Return the [X, Y] coordinate for the center point of the cell that contains the specified text.  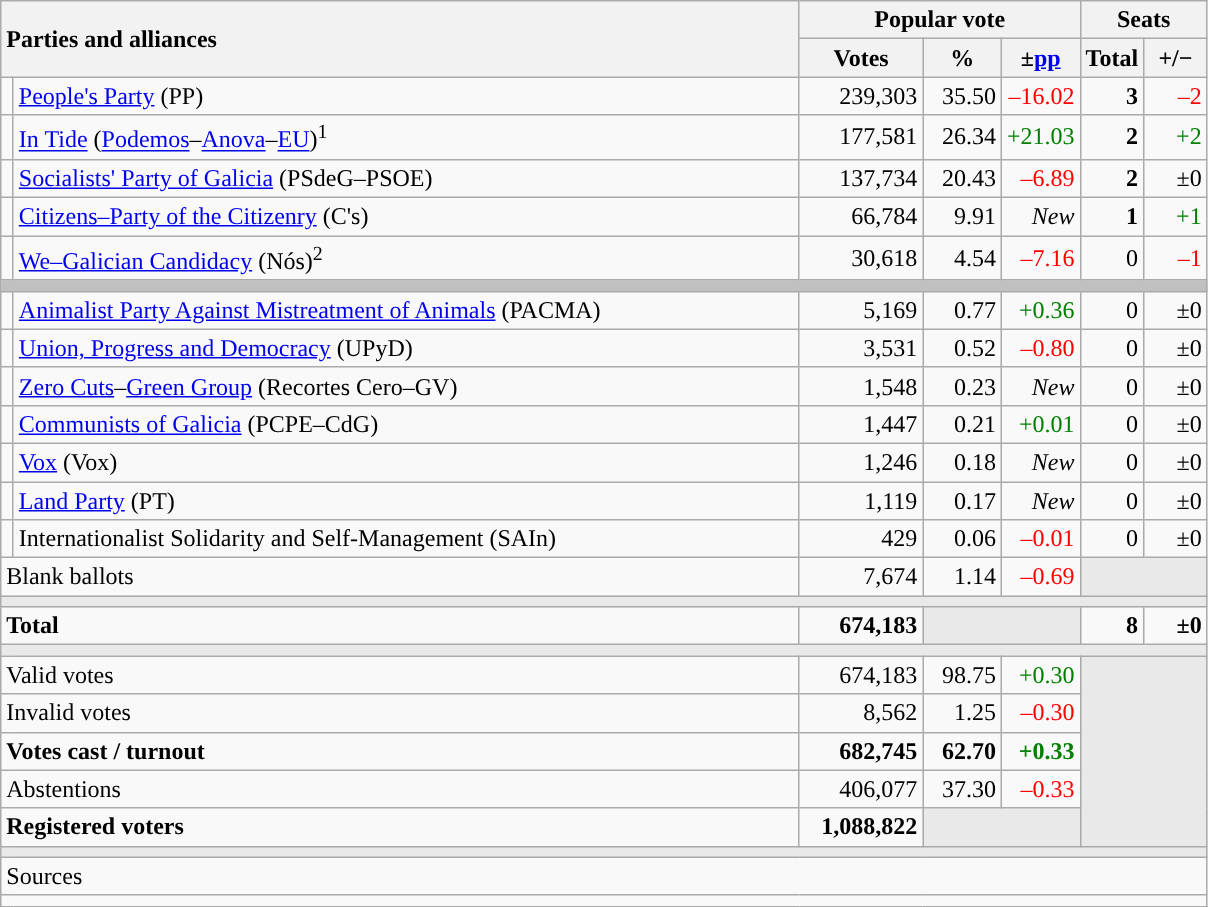
1,548 [861, 386]
Land Party (PT) [406, 501]
+0.36 [1040, 310]
137,734 [861, 178]
Votes cast / turnout [400, 751]
–0.30 [1040, 713]
5,169 [861, 310]
Zero Cuts–Green Group (Recortes Cero–GV) [406, 386]
1.14 [962, 577]
0.52 [962, 348]
66,784 [861, 217]
–2 [1176, 96]
177,581 [861, 138]
37.30 [962, 789]
1,447 [861, 424]
1,119 [861, 501]
±pp [1040, 58]
0.21 [962, 424]
+0.33 [1040, 751]
Animalist Party Against Mistreatment of Animals (PACMA) [406, 310]
62.70 [962, 751]
9.91 [962, 217]
+1 [1176, 217]
–0.69 [1040, 577]
0.06 [962, 539]
Seats [1144, 20]
Citizens–Party of the Citizenry (C's) [406, 217]
8,562 [861, 713]
406,077 [861, 789]
8 [1112, 626]
+0.01 [1040, 424]
35.50 [962, 96]
+2 [1176, 138]
In Tide (Podemos–Anova–EU)1 [406, 138]
+21.03 [1040, 138]
–16.02 [1040, 96]
–1 [1176, 258]
Invalid votes [400, 713]
Registered voters [400, 827]
+0.30 [1040, 675]
3 [1112, 96]
We–Galician Candidacy (Nós)2 [406, 258]
30,618 [861, 258]
–0.01 [1040, 539]
1,246 [861, 462]
Internationalist Solidarity and Self-Management (SAIn) [406, 539]
Abstentions [400, 789]
1.25 [962, 713]
1,088,822 [861, 827]
20.43 [962, 178]
239,303 [861, 96]
0.17 [962, 501]
–0.33 [1040, 789]
1 [1112, 217]
Valid votes [400, 675]
% [962, 58]
Communists of Galicia (PCPE–CdG) [406, 424]
Votes [861, 58]
–0.80 [1040, 348]
7,674 [861, 577]
–7.16 [1040, 258]
+/− [1176, 58]
Popular vote [940, 20]
429 [861, 539]
Union, Progress and Democracy (UPyD) [406, 348]
Sources [604, 876]
Parties and alliances [400, 39]
3,531 [861, 348]
–6.89 [1040, 178]
682,745 [861, 751]
0.23 [962, 386]
People's Party (PP) [406, 96]
0.77 [962, 310]
Blank ballots [400, 577]
98.75 [962, 675]
Socialists' Party of Galicia (PSdeG–PSOE) [406, 178]
0.18 [962, 462]
4.54 [962, 258]
Vox (Vox) [406, 462]
26.34 [962, 138]
